For the text-containing cell, return its midpoint in [x, y] coordinate format. 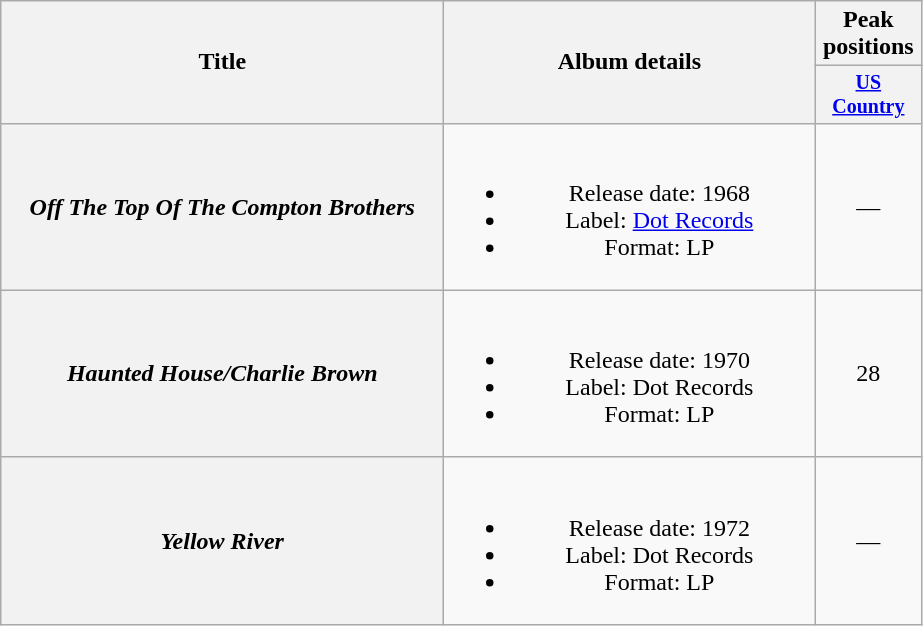
Off The Top Of The Compton Brothers [222, 206]
Haunted House/Charlie Brown [222, 374]
US Country [868, 94]
Album details [630, 62]
28 [868, 374]
Release date: 1972Label: Dot RecordsFormat: LP [630, 540]
Title [222, 62]
Peak positions [868, 34]
Yellow River [222, 540]
Release date: 1970Label: Dot RecordsFormat: LP [630, 374]
Release date: 1968Label: Dot RecordsFormat: LP [630, 206]
